Scan for the cell matching the given text and deliver its (X, Y) coordinate at center. 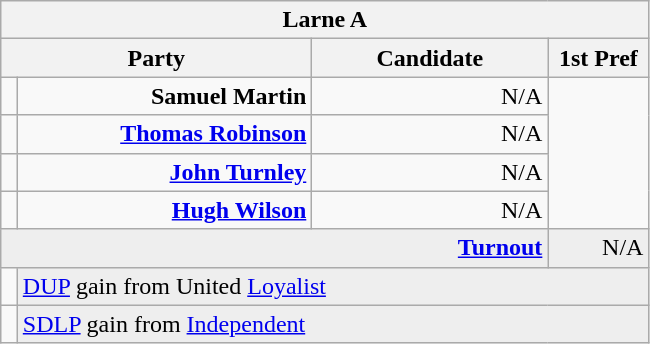
DUP gain from United Loyalist (333, 286)
Turnout (274, 248)
Larne A (325, 20)
1st Pref (598, 58)
Candidate (430, 58)
Hugh Wilson (164, 210)
Thomas Robinson (164, 134)
Party (156, 58)
Samuel Martin (164, 96)
John Turnley (164, 172)
SDLP gain from Independent (333, 324)
